From the cell containing the given text, extract its center point as (X, Y) coordinate. 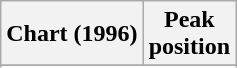
Chart (1996) (72, 34)
Peak position (189, 34)
